Return the (X, Y) coordinate for the center point of the cell that contains the specified text.  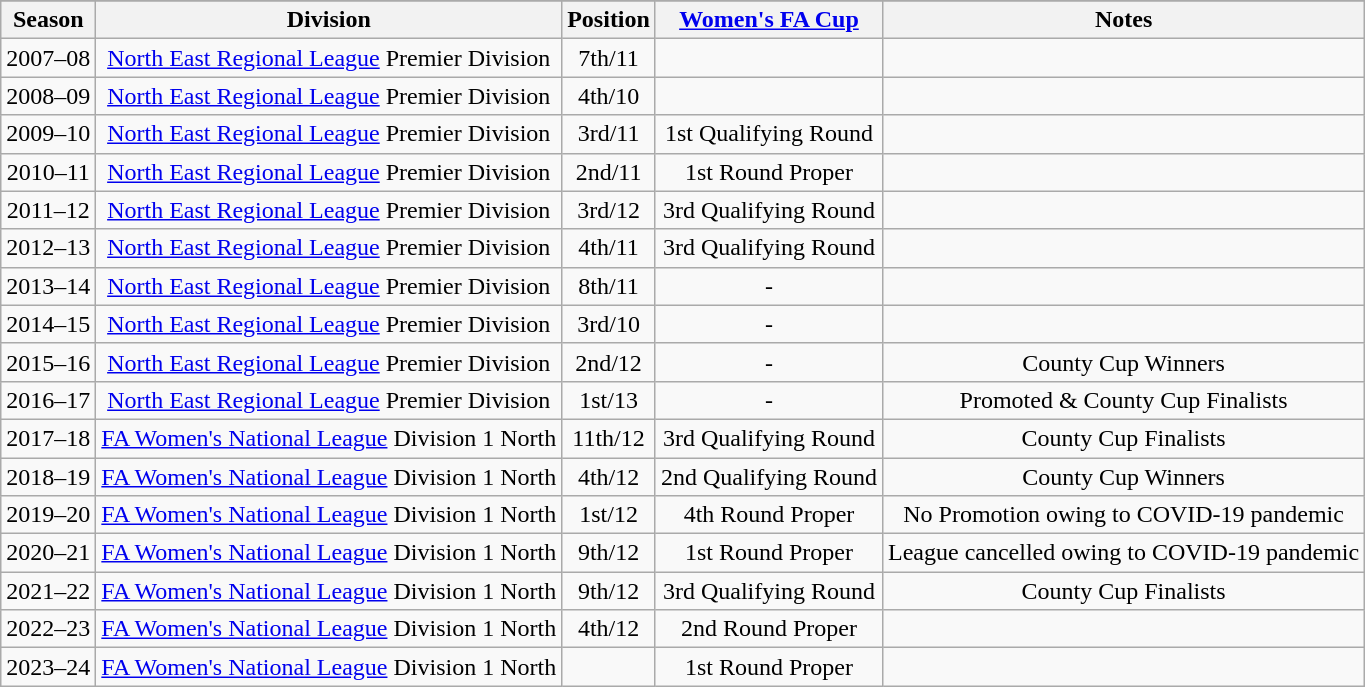
Division (329, 20)
2017–18 (48, 438)
No Promotion owing to COVID-19 pandemic (1123, 515)
2013–14 (48, 286)
1st/13 (609, 400)
3rd/10 (609, 324)
2015–16 (48, 362)
11th/12 (609, 438)
1st Qualifying Round (768, 134)
2007–08 (48, 58)
Notes (1123, 20)
2011–12 (48, 210)
2nd/11 (609, 172)
Promoted & County Cup Finalists (1123, 400)
2010–11 (48, 172)
2018–19 (48, 477)
1st/12 (609, 515)
2nd/12 (609, 362)
4th/11 (609, 248)
Women's FA Cup (768, 20)
7th/11 (609, 58)
2009–10 (48, 134)
2023–24 (48, 667)
4th Round Proper (768, 515)
2nd Qualifying Round (768, 477)
2020–21 (48, 553)
Season (48, 20)
2022–23 (48, 629)
3rd/11 (609, 134)
2019–20 (48, 515)
2012–13 (48, 248)
2014–15 (48, 324)
2008–09 (48, 96)
8th/11 (609, 286)
League cancelled owing to COVID-19 pandemic (1123, 553)
2nd Round Proper (768, 629)
2016–17 (48, 400)
3rd/12 (609, 210)
2021–22 (48, 591)
4th/10 (609, 96)
Position (609, 20)
